Provide the [x, y] coordinate of the cell's center where the given text is located.  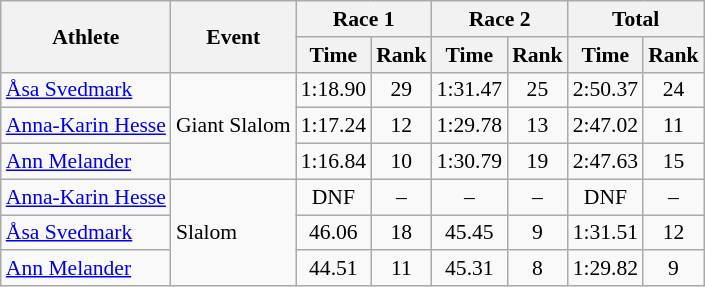
1:18.90 [334, 90]
13 [538, 126]
25 [538, 90]
24 [674, 90]
15 [674, 162]
18 [402, 233]
19 [538, 162]
Event [234, 36]
46.06 [334, 233]
44.51 [334, 269]
1:30.79 [470, 162]
1:31.47 [470, 90]
Athlete [86, 36]
1:29.82 [606, 269]
2:47.02 [606, 126]
Slalom [234, 232]
1:16.84 [334, 162]
1:31.51 [606, 233]
Giant Slalom [234, 126]
2:50.37 [606, 90]
29 [402, 90]
8 [538, 269]
Race 2 [500, 19]
Race 1 [364, 19]
1:29.78 [470, 126]
45.31 [470, 269]
2:47.63 [606, 162]
1:17.24 [334, 126]
Total [636, 19]
45.45 [470, 233]
10 [402, 162]
